Detect which cell encompasses the target text, then output its [X, Y] center coordinate. 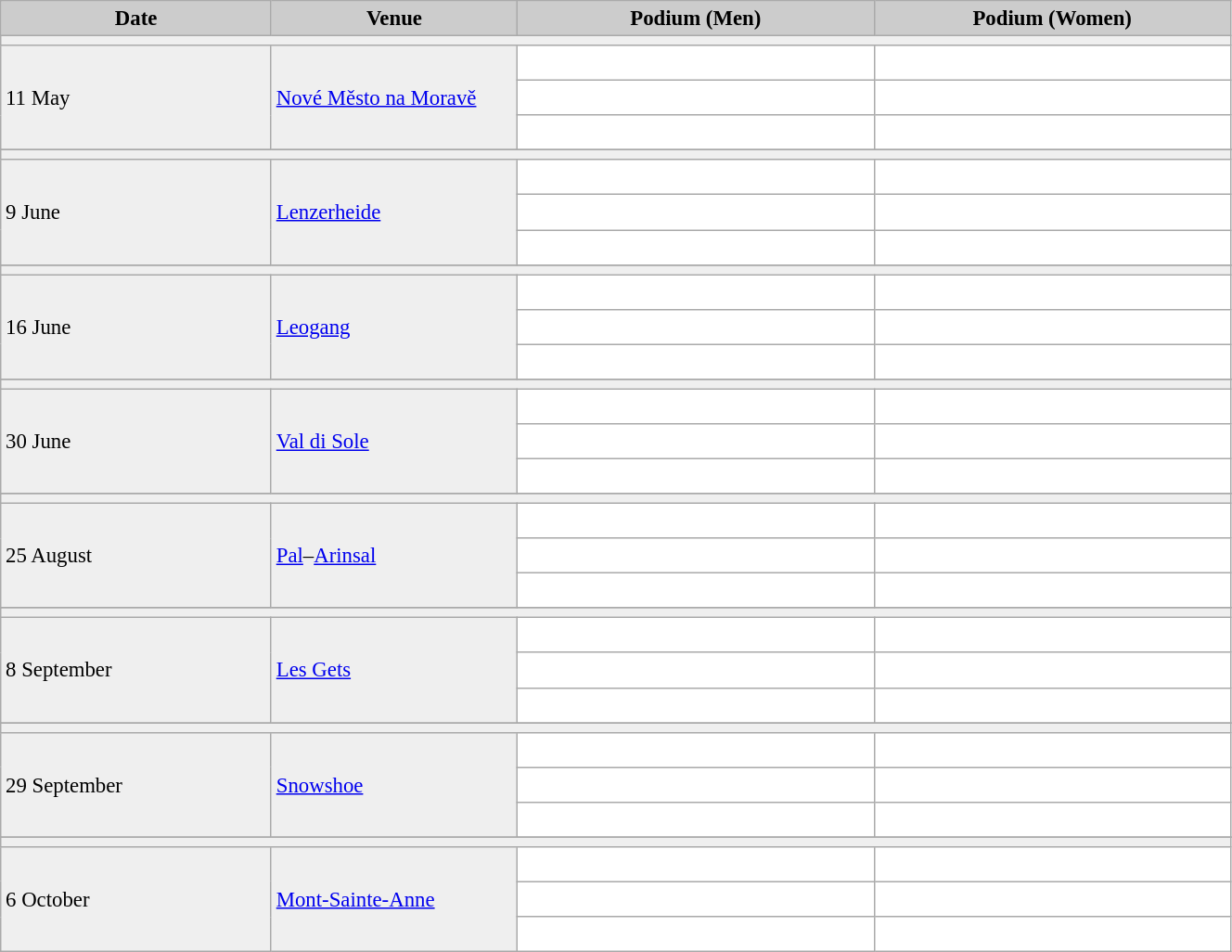
Podium (Men) [696, 19]
16 June [136, 327]
Podium (Women) [1052, 19]
Lenzerheide [393, 212]
29 September [136, 785]
8 September [136, 670]
11 May [136, 98]
25 August [136, 557]
30 June [136, 442]
Les Gets [393, 670]
Date [136, 19]
Pal–Arinsal [393, 557]
Val di Sole [393, 442]
Mont-Sainte-Anne [393, 900]
9 June [136, 212]
Nové Město na Moravě [393, 98]
Leogang [393, 327]
Snowshoe [393, 785]
Venue [393, 19]
6 October [136, 900]
